From the cell containing the given text, extract its center point as (x, y) coordinate. 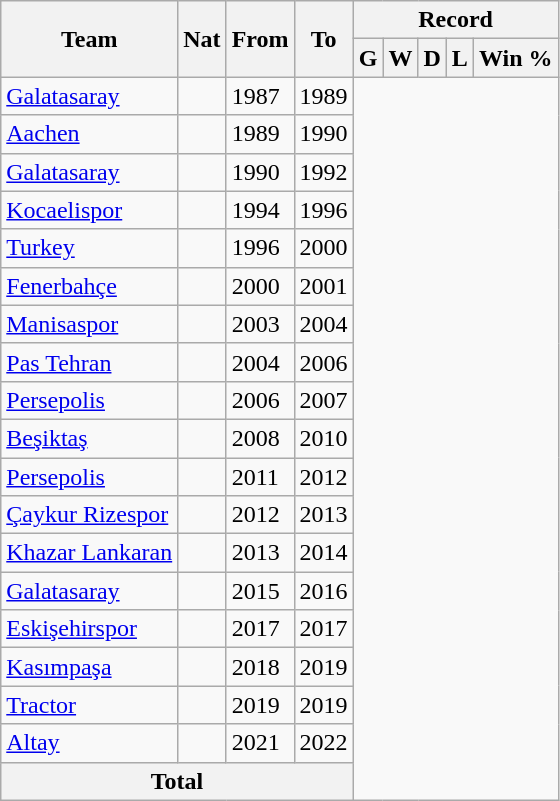
To (324, 39)
D (432, 58)
2008 (260, 438)
2016 (324, 591)
Team (90, 39)
1994 (260, 210)
2011 (260, 477)
Beşiktaş (90, 438)
Khazar Lankaran (90, 553)
1987 (260, 96)
Eskişehirspor (90, 629)
Altay (90, 743)
Tractor (90, 705)
Fenerbahçe (90, 286)
1992 (324, 172)
G (368, 58)
2018 (260, 667)
Pas Tehran (90, 362)
2014 (324, 553)
Manisaspor (90, 324)
2003 (260, 324)
2001 (324, 286)
2010 (324, 438)
From (260, 39)
Turkey (90, 248)
2007 (324, 400)
2021 (260, 743)
L (460, 58)
2015 (260, 591)
Aachen (90, 134)
Kocaelispor (90, 210)
Total (177, 781)
W (400, 58)
Record (456, 20)
2022 (324, 743)
Win % (516, 58)
Nat (202, 39)
Kasımpaşa (90, 667)
Çaykur Rizespor (90, 515)
